Output the [X, Y] coordinate of the center of the cell containing the given text.  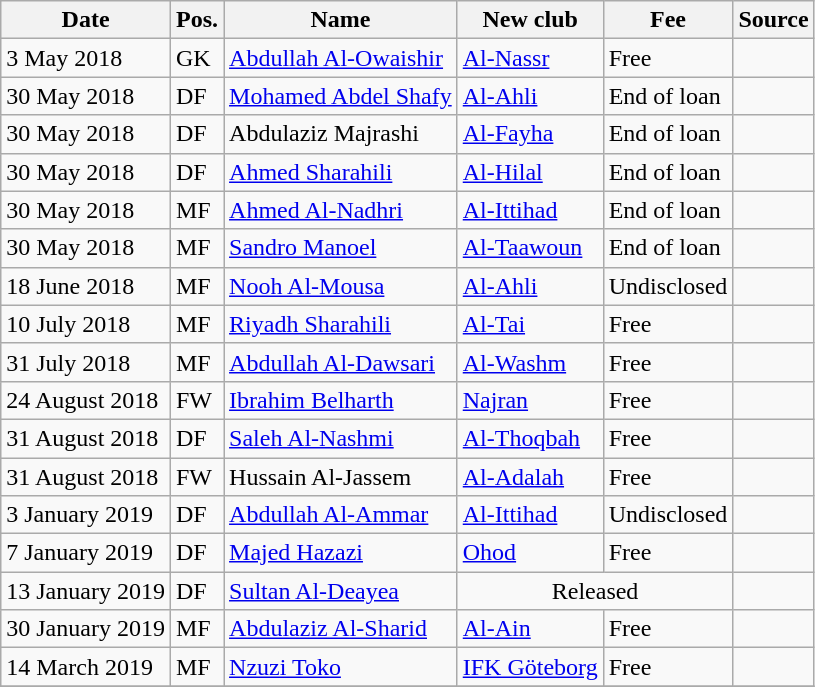
3 January 2019 [86, 515]
Source [774, 20]
Riyadh Sharahili [341, 324]
Pos. [196, 20]
Abdullah Al-Owaishir [341, 58]
Al-Fayha [530, 134]
Mohamed Abdel Shafy [341, 96]
Fee [668, 20]
Al-Thoqbah [530, 438]
Ohod [530, 553]
3 May 2018 [86, 58]
GK [196, 58]
Abdullah Al-Dawsari [341, 362]
Al-Ain [530, 629]
IFK Göteborg [530, 667]
Al-Nassr [530, 58]
Al-Adalah [530, 477]
14 March 2019 [86, 667]
Nzuzi Toko [341, 667]
Abdulaziz Al-Sharid [341, 629]
18 June 2018 [86, 286]
Al-Hilal [530, 172]
24 August 2018 [86, 400]
Najran [530, 400]
Nooh Al-Mousa [341, 286]
Al-Taawoun [530, 248]
Abdullah Al-Ammar [341, 515]
13 January 2019 [86, 591]
10 July 2018 [86, 324]
Ahmed Al-Nadhri [341, 210]
New club [530, 20]
Name [341, 20]
Sultan Al-Deayea [341, 591]
7 January 2019 [86, 553]
Released [595, 591]
Saleh Al-Nashmi [341, 438]
Sandro Manoel [341, 248]
Abdulaziz Majrashi [341, 134]
30 January 2019 [86, 629]
Majed Hazazi [341, 553]
Date [86, 20]
Hussain Al-Jassem [341, 477]
Al-Washm [530, 362]
31 July 2018 [86, 362]
Al-Tai [530, 324]
Ahmed Sharahili [341, 172]
Ibrahim Belharth [341, 400]
